Return the (x, y) coordinate for the center point of the cell that contains the specified text.  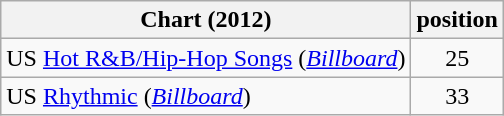
Chart (2012) (206, 20)
position (457, 20)
US Hot R&B/Hip-Hop Songs (Billboard) (206, 58)
US Rhythmic (Billboard) (206, 96)
25 (457, 58)
33 (457, 96)
